Determine the (x, y) coordinate at the center of the cell enclosing the given text.  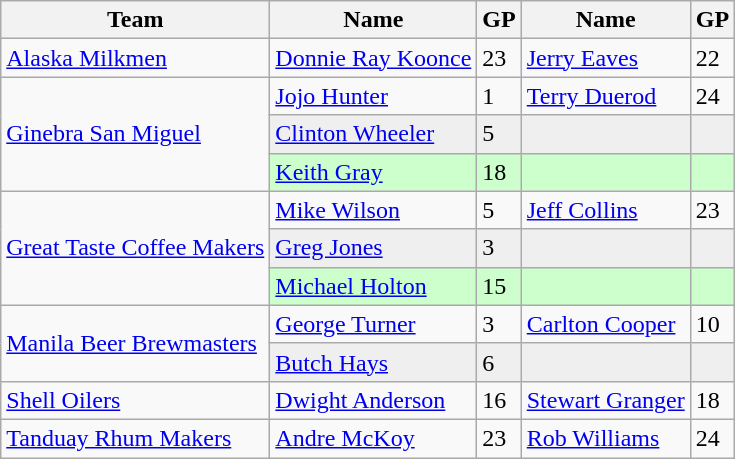
Great Taste Coffee Makers (136, 248)
1 (499, 96)
Clinton Wheeler (374, 134)
Terry Duerod (606, 96)
Keith Gray (374, 172)
Butch Hays (374, 362)
Carlton Cooper (606, 324)
6 (499, 362)
Manila Beer Brewmasters (136, 343)
Donnie Ray Koonce (374, 58)
15 (499, 286)
Andre McKoy (374, 438)
Team (136, 20)
Jeff Collins (606, 210)
Stewart Granger (606, 400)
Ginebra San Miguel (136, 134)
Tanduay Rhum Makers (136, 438)
Alaska Milkmen (136, 58)
Michael Holton (374, 286)
Shell Oilers (136, 400)
16 (499, 400)
10 (712, 324)
Jojo Hunter (374, 96)
Greg Jones (374, 248)
Rob Williams (606, 438)
Mike Wilson (374, 210)
George Turner (374, 324)
Dwight Anderson (374, 400)
22 (712, 58)
Jerry Eaves (606, 58)
